From the cell containing the given text, extract its center point as [x, y] coordinate. 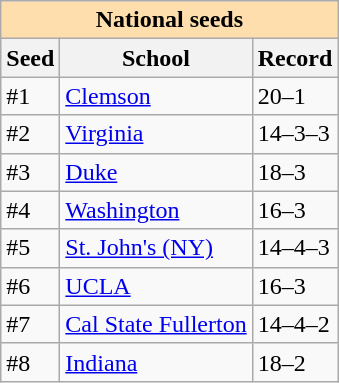
Washington [156, 210]
14–3–3 [295, 134]
18–3 [295, 172]
Clemson [156, 96]
#3 [30, 172]
#2 [30, 134]
#7 [30, 324]
Cal State Fullerton [156, 324]
Seed [30, 58]
UCLA [156, 286]
14–4–3 [295, 248]
Duke [156, 172]
Record [295, 58]
#1 [30, 96]
School [156, 58]
#8 [30, 362]
#6 [30, 286]
20–1 [295, 96]
#4 [30, 210]
Indiana [156, 362]
#5 [30, 248]
14–4–2 [295, 324]
National seeds [170, 20]
18–2 [295, 362]
Virginia [156, 134]
St. John's (NY) [156, 248]
